Search for the cell housing the specified text and yield its (x, y) center coordinate. 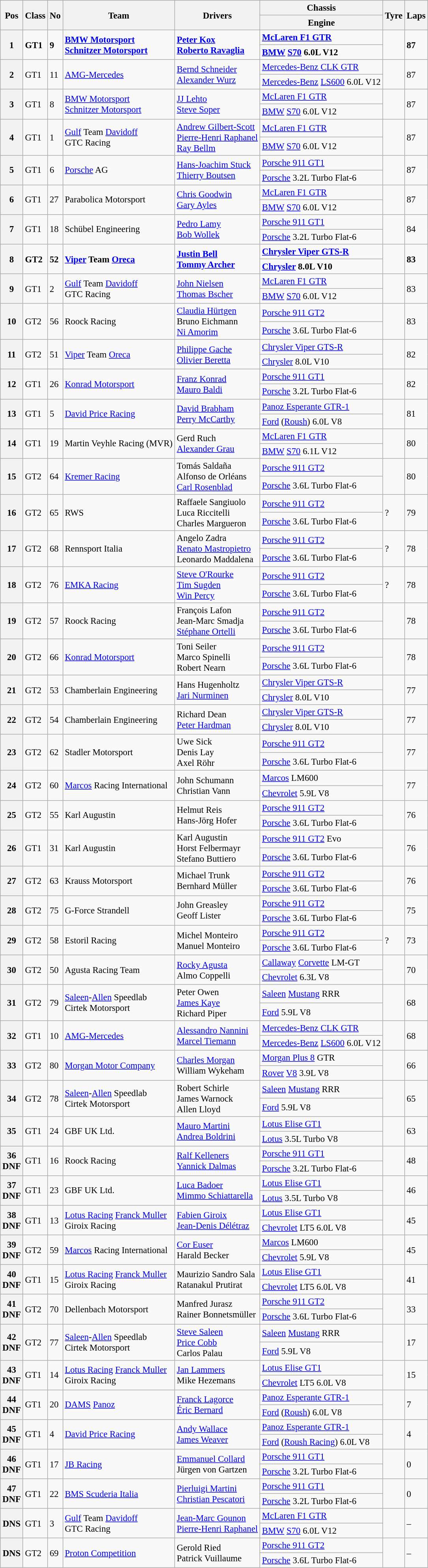
35 (12, 1131)
David Brabham Perry McCarthy (217, 414)
Claudia Hürtgen Bruno Eichmann Ni Amorim (217, 322)
Andrew Gilbert-Scott Pierre-Henri Raphanel Ray Bellm (217, 137)
84 (416, 230)
Fabien Giroix Jean-Denis Délétraz (217, 1220)
Cor Euser Harald Becker (217, 1250)
Peter Owen James Kaye Richard Piper (217, 1003)
François Lafon Jean-Marc Smadja Stéphane Ortelli (217, 621)
44DNF (12, 1405)
Martin Veyhle Racing (MVR) (119, 443)
30 (12, 970)
Maurizio Sandro Sala Ratanakul Prutirat (217, 1279)
Jean-Marc Gounon Pierre-Henri Raphanel (217, 1523)
59 (55, 1250)
Kremer Racing (119, 477)
56 (55, 322)
Bernd Schneider Alexander Wurz (217, 74)
Estoril Racing (119, 940)
Rennsport Italia (119, 549)
Tomás Saldaña Alfonso de Orléans Carl Rosenblad (217, 477)
Rover V8 3.9L V8 (321, 1073)
Morgan Motor Company (119, 1065)
Luca Badoer Mimmo Schiattarella (217, 1191)
Charles Morgan William Wykeham (217, 1065)
46 (416, 1191)
45DNF (12, 1435)
60 (55, 785)
12 (12, 384)
34 (12, 1098)
Toni Seiler Marco Spinelli Robert Nearn (217, 657)
Gerold Ried Patrick Vuillaume (217, 1553)
Proton Competition (119, 1553)
EMKA Racing (119, 585)
Ford (Roush Racing) 6.0L V8 (321, 1442)
62 (55, 753)
Robert Schirle James Warnock Allen Lloyd (217, 1098)
Jan Lammers Mike Hezemans (217, 1375)
73 (416, 940)
41DNF (12, 1309)
Chris Goodwin Gary Ayles (217, 200)
38DNF (12, 1220)
Parabolica Motorsport (119, 200)
BMS Scuderia Italia (119, 1494)
Hans-Joachim Stuck Thierry Boutsen (217, 170)
Philippe Gache Olivier Beretta (217, 354)
Peter Kox Roberto Ravaglia (217, 45)
41 (416, 1279)
25 (12, 815)
36DNF (12, 1161)
58 (55, 940)
Manfred Jurasz Rainer Bonnetsmüller (217, 1309)
43DNF (12, 1375)
Tyre (393, 15)
Dellenbach Motorsport (119, 1309)
Emmanuel Collard Jürgen von Gartzen (217, 1464)
Krauss Motorsport (119, 881)
Team (119, 15)
21 (12, 690)
Justin Bell Tommy Archer (217, 259)
42DNF (12, 1342)
Callaway Corvette LM-GT (321, 963)
46DNF (12, 1464)
JJ Lehto Steve Soper (217, 104)
40DNF (12, 1279)
51 (55, 354)
Morgan Plus 8 GTR (321, 1058)
Porsche 911 GT2 Evo (321, 839)
Raffaele Sangiuolo Luca Riccitelli Charles Margueron (217, 513)
Gerd Ruch Alexander Grau (217, 443)
JB Racing (119, 1464)
29 (12, 940)
39DNF (12, 1250)
RWS (119, 513)
81 (416, 414)
Stadler Motorsport (119, 753)
53 (55, 690)
Alessandro Nannini Marcel Tiemann (217, 1035)
Steve Saleen Price Cobb Carlos Palau (217, 1342)
54 (55, 720)
Drivers (217, 15)
Karl Augustin Horst Felbermayr Stefano Buttiero (217, 848)
Pos (12, 15)
Chassis (321, 8)
Porsche AG (119, 170)
55 (55, 815)
Hans Hugenholtz Jari Nurminen (217, 690)
Michel Monteiro Manuel Monteiro (217, 940)
John Greasley Geoff Lister (217, 911)
47DNF (12, 1494)
BMW S70 6.1L V12 (321, 451)
Steve O'Rourke Tim Sugden Win Percy (217, 585)
John Schumann Christian Vann (217, 785)
52 (55, 259)
Rocky Agusta Almo Coppelli (217, 970)
Andy Wallace James Weaver (217, 1435)
Mauro Martini Andrea Boldrini (217, 1131)
50 (55, 970)
Agusta Racing Team (119, 970)
Chevrolet 6.3L V8 (321, 977)
Franz Konrad Mauro Baldi (217, 384)
Michael Trunk Bernhard Müller (217, 881)
John Nielsen Thomas Bscher (217, 289)
Class (35, 15)
No (55, 15)
57 (55, 621)
Angelo Zadra Renato Mastropietro Leonardo Maddalena (217, 549)
Pierluigi Martini Christian Pescatori (217, 1494)
Richard Dean Peter Hardman (217, 720)
DAMS Panoz (119, 1405)
64 (55, 477)
Uwe Sick Denis Lay Axel Röhr (217, 753)
Schübel Engineering (119, 230)
Ralf Kelleners Yannick Dalmas (217, 1161)
32 (12, 1035)
Helmut Reis Hans-Jörg Hofer (217, 815)
Franck Lagorce Éric Bernard (217, 1405)
28 (12, 911)
48 (416, 1161)
Laps (416, 15)
37DNF (12, 1191)
Engine (321, 23)
Pedro Lamy Bob Wollek (217, 230)
69 (55, 1553)
G-Force Strandell (119, 911)
